Detect which cell encompasses the target text, then output its [x, y] center coordinate. 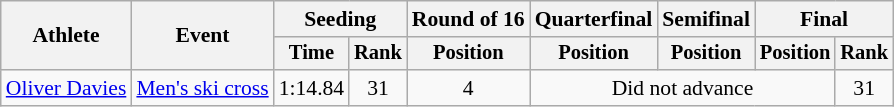
1:14.84 [312, 88]
Time [312, 54]
Semifinal [706, 19]
Did not advance [683, 88]
Men's ski cross [202, 88]
4 [468, 88]
Final [824, 19]
Seeding [340, 19]
Athlete [66, 36]
Quarterfinal [594, 19]
Oliver Davies [66, 88]
Event [202, 36]
Round of 16 [468, 19]
